Provide the [x, y] coordinate of the cell's center where the given text is located.  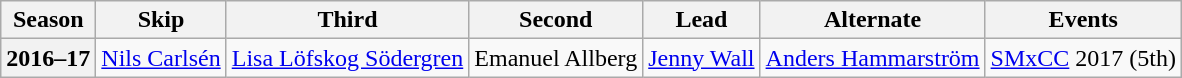
Anders Hammarström [872, 58]
Events [1083, 20]
Season [48, 20]
2016–17 [48, 58]
Lisa Löfskog Södergren [348, 58]
Third [348, 20]
SMxCC 2017 (5th) [1083, 58]
Jenny Wall [702, 58]
Lead [702, 20]
Skip [161, 20]
Second [556, 20]
Alternate [872, 20]
Nils Carlsén [161, 58]
Emanuel Allberg [556, 58]
